Capture the cell that displays the provided text and extract its (X, Y) central coordinate. 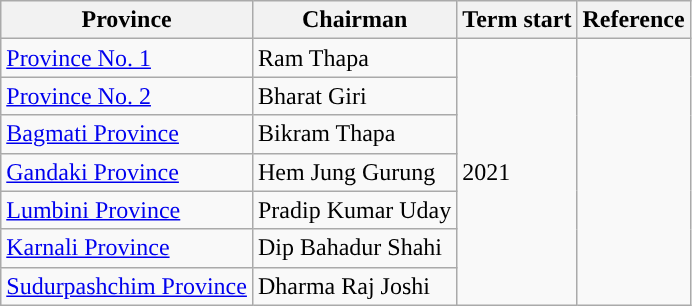
Province (127, 20)
Hem Jung Gurung (354, 172)
Term start (517, 20)
Ram Thapa (354, 58)
Dip Bahadur Shahi (354, 248)
Sudurpashchim Province (127, 286)
Pradip Kumar Uday (354, 210)
Province No. 2 (127, 96)
Lumbini Province (127, 210)
Bharat Giri (354, 96)
Reference (634, 20)
Gandaki Province (127, 172)
Bikram Thapa (354, 134)
Dharma Raj Joshi (354, 286)
Bagmati Province (127, 134)
Karnali Province (127, 248)
Province No. 1 (127, 58)
Chairman (354, 20)
2021 (517, 172)
